Capture the cell that displays the provided text and extract its (x, y) central coordinate. 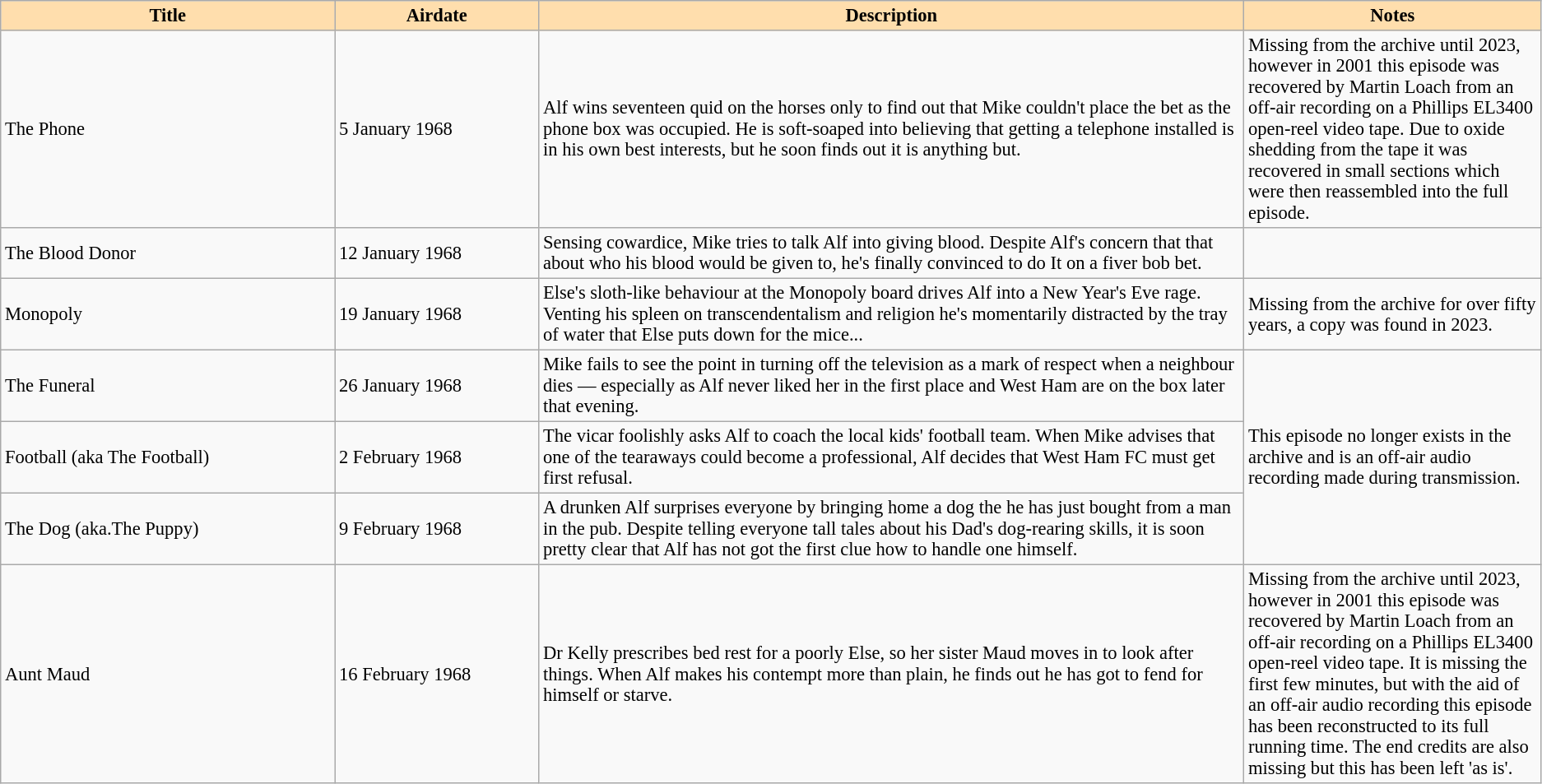
Notes (1392, 16)
Missing from the archive for over fifty years, a copy was found in 2023. (1392, 314)
The Phone (168, 129)
The Blood Donor (168, 253)
Airdate (437, 16)
5 January 1968 (437, 129)
16 February 1968 (437, 674)
26 January 1968 (437, 385)
Aunt Maud (168, 674)
Description (892, 16)
2 February 1968 (437, 457)
The Dog (aka.The Puppy) (168, 528)
The Funeral (168, 385)
19 January 1968 (437, 314)
This episode no longer exists in the archive and is an off-air audio recording made during transmission. (1392, 457)
Monopoly (168, 314)
Title (168, 16)
Football (aka The Football) (168, 457)
12 January 1968 (437, 253)
9 February 1968 (437, 528)
